Provide the [X, Y] coordinate of the cell's center where the given text is located.  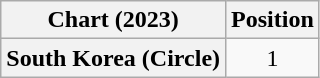
1 [273, 58]
South Korea (Circle) [114, 58]
Position [273, 20]
Chart (2023) [114, 20]
